Return the [X, Y] coordinate for the center point of the cell that contains the specified text.  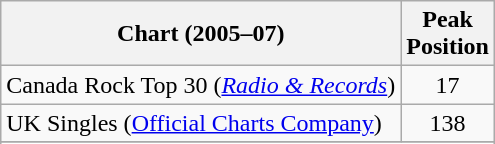
Chart (2005–07) [201, 34]
PeakPosition [448, 34]
Canada Rock Top 30 (Radio & Records) [201, 85]
17 [448, 85]
UK Singles (Official Charts Company) [201, 123]
138 [448, 123]
